Find where the given text appears and provide that cell's center as (X, Y) coordinate. 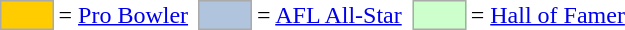
= Pro Bowler (124, 15)
= AFL All-Star (330, 15)
